Extract the [x, y] coordinate from the center of the cell holding the provided text.  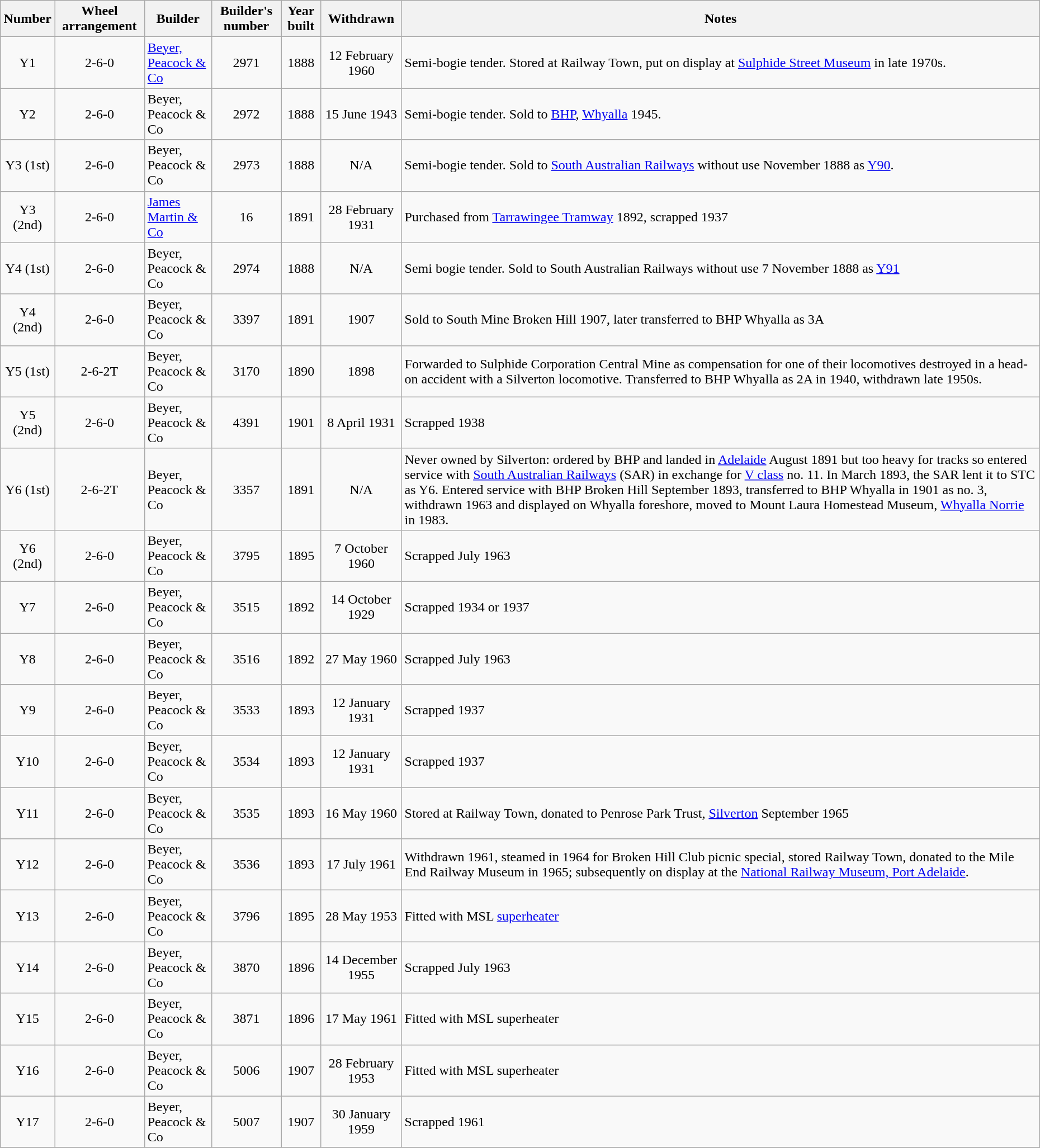
Y14 [28, 967]
Number [28, 19]
8 April 1931 [361, 423]
2971 [246, 63]
7 October 1960 [361, 556]
3536 [246, 865]
Y12 [28, 865]
1890 [301, 371]
1901 [301, 423]
1898 [361, 371]
2973 [246, 165]
Y2 [28, 114]
28 February 1931 [361, 217]
Wheel arrangement [100, 19]
Purchased from Tarrawingee Tramway 1892, scrapped 1937 [720, 217]
Stored at Railway Town, donated to Penrose Park Trust, Silverton September 1965 [720, 813]
3397 [246, 320]
3515 [246, 607]
27 May 1960 [361, 658]
16 May 1960 [361, 813]
3533 [246, 710]
28 February 1953 [361, 1070]
Builder [178, 19]
3516 [246, 658]
28 May 1953 [361, 916]
Y17 [28, 1122]
Y6 (1st) [28, 489]
Scrapped 1961 [720, 1122]
Y13 [28, 916]
30 January 1959 [361, 1122]
Scrapped 1938 [720, 423]
5006 [246, 1070]
Y6 (2nd) [28, 556]
Builder's number [246, 19]
3534 [246, 762]
15 June 1943 [361, 114]
3796 [246, 916]
Y4 (2nd) [28, 320]
3871 [246, 1019]
Notes [720, 19]
James Martin & Co [178, 217]
Withdrawn [361, 19]
Y3 (2nd) [28, 217]
Sold to South Mine Broken Hill 1907, later transferred to BHP Whyalla as 3A [720, 320]
3170 [246, 371]
Y1 [28, 63]
Y7 [28, 607]
4391 [246, 423]
Y8 [28, 658]
3870 [246, 967]
Semi bogie tender. Sold to South Australian Railways without use 7 November 1888 as Y91 [720, 268]
Year built [301, 19]
17 July 1961 [361, 865]
Y3 (1st) [28, 165]
2974 [246, 268]
Y10 [28, 762]
Semi-bogie tender. Sold to South Australian Railways without use November 1888 as Y90. [720, 165]
Y16 [28, 1070]
2972 [246, 114]
3795 [246, 556]
Semi-bogie tender. Sold to BHP, Whyalla 1945. [720, 114]
14 December 1955 [361, 967]
16 [246, 217]
3535 [246, 813]
12 February 1960 [361, 63]
Y15 [28, 1019]
Y5 (2nd) [28, 423]
14 October 1929 [361, 607]
Y4 (1st) [28, 268]
5007 [246, 1122]
Y5 (1st) [28, 371]
3357 [246, 489]
17 May 1961 [361, 1019]
Y11 [28, 813]
Scrapped 1934 or 1937 [720, 607]
Y9 [28, 710]
Semi-bogie tender. Stored at Railway Town, put on display at Sulphide Street Museum in late 1970s. [720, 63]
